Determine the [x, y] coordinate at the center of the cell enclosing the given text.  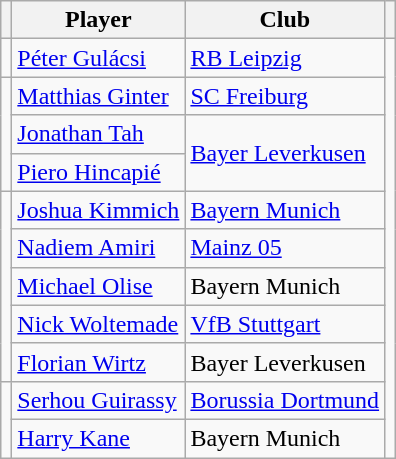
Péter Gulácsi [98, 58]
Joshua Kimmich [98, 210]
Player [98, 20]
Mainz 05 [285, 248]
RB Leipzig [285, 58]
Borussia Dortmund [285, 400]
Serhou Guirassy [98, 400]
Nadiem Amiri [98, 248]
Nick Woltemade [98, 324]
Jonathan Tah [98, 134]
Matthias Ginter [98, 96]
Club [285, 20]
Harry Kane [98, 438]
Florian Wirtz [98, 362]
VfB Stuttgart [285, 324]
SC Freiburg [285, 96]
Michael Olise [98, 286]
Piero Hincapié [98, 172]
